Identify which cell holds the provided text, then report its [x, y] central coordinate. 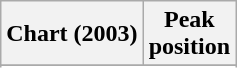
Peakposition [189, 34]
Chart (2003) [72, 34]
